Return [X, Y] of the center of cell containing provided text 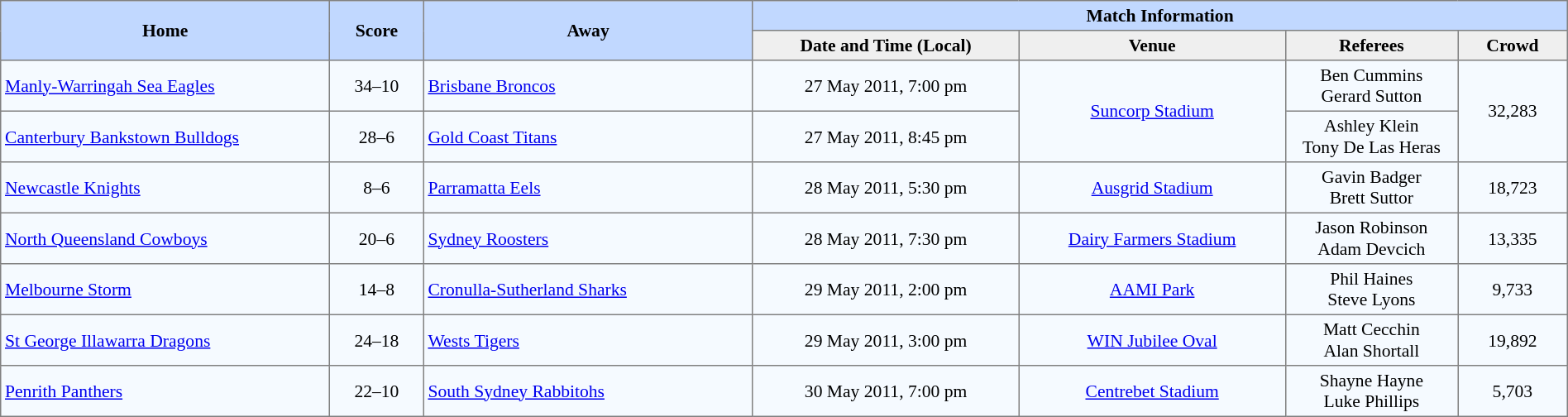
28–6 [377, 137]
Matt CecchinAlan Shortall [1371, 340]
Manly-Warringah Sea Eagles [165, 86]
Gavin Badger Brett Suttor [1371, 188]
30 May 2011, 7:00 pm [886, 391]
Home [165, 31]
St George Illawarra Dragons [165, 340]
5,703 [1513, 391]
Ashley Klein Tony De Las Heras [1371, 137]
WIN Jubilee Oval [1152, 340]
18,723 [1513, 188]
Gold Coast Titans [588, 137]
Cronulla-Sutherland Sharks [588, 290]
South Sydney Rabbitohs [588, 391]
Jason Robinson Adam Devcich [1371, 238]
Sydney Roosters [588, 238]
Parramatta Eels [588, 188]
Date and Time (Local) [886, 46]
32,283 [1513, 111]
13,335 [1513, 238]
Referees [1371, 46]
Melbourne Storm [165, 290]
28 May 2011, 5:30 pm [886, 188]
22–10 [377, 391]
34–10 [377, 86]
Shayne HayneLuke Phillips [1371, 391]
Match Information [1159, 16]
29 May 2011, 3:00 pm [886, 340]
Phil HainesSteve Lyons [1371, 290]
North Queensland Cowboys [165, 238]
Newcastle Knights [165, 188]
29 May 2011, 2:00 pm [886, 290]
8–6 [377, 188]
Crowd [1513, 46]
Canterbury Bankstown Bulldogs [165, 137]
Brisbane Broncos [588, 86]
Wests Tigers [588, 340]
Away [588, 31]
AAMI Park [1152, 290]
Venue [1152, 46]
Dairy Farmers Stadium [1152, 238]
14–8 [377, 290]
28 May 2011, 7:30 pm [886, 238]
Centrebet Stadium [1152, 391]
20–6 [377, 238]
Penrith Panthers [165, 391]
Ausgrid Stadium [1152, 188]
27 May 2011, 8:45 pm [886, 137]
24–18 [377, 340]
Ben Cummins Gerard Sutton [1371, 86]
19,892 [1513, 340]
Score [377, 31]
Suncorp Stadium [1152, 111]
27 May 2011, 7:00 pm [886, 86]
9,733 [1513, 290]
